Search for the cell housing the specified text and yield its (x, y) center coordinate. 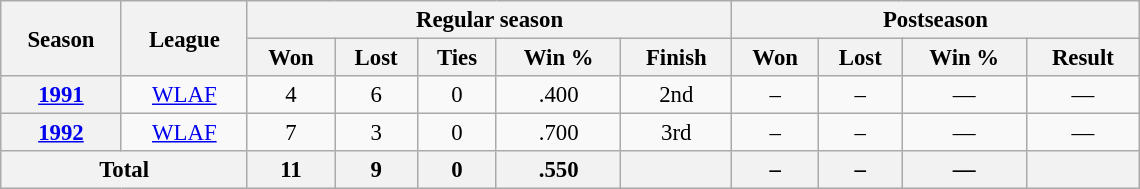
Total (124, 170)
7 (290, 133)
Regular season (489, 20)
Result (1084, 58)
2nd (676, 95)
.400 (558, 95)
11 (290, 170)
Ties (458, 58)
6 (376, 95)
Season (61, 38)
Finish (676, 58)
3rd (676, 133)
4 (290, 95)
3 (376, 133)
1991 (61, 95)
1992 (61, 133)
Postseason (936, 20)
League (184, 38)
.550 (558, 170)
9 (376, 170)
.700 (558, 133)
